Determine the [x, y] coordinate at the center of the cell enclosing the given text.  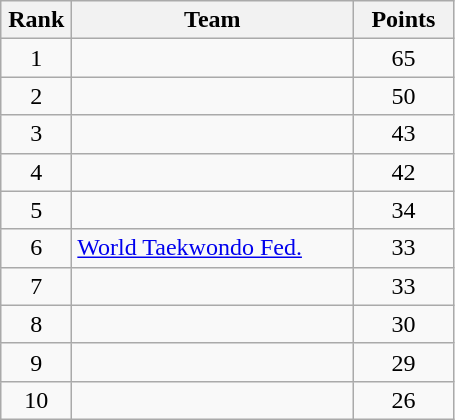
6 [36, 248]
World Taekwondo Fed. [212, 248]
5 [36, 210]
Team [212, 20]
4 [36, 172]
2 [36, 96]
50 [404, 96]
65 [404, 58]
1 [36, 58]
3 [36, 134]
29 [404, 362]
30 [404, 324]
7 [36, 286]
8 [36, 324]
Points [404, 20]
43 [404, 134]
42 [404, 172]
9 [36, 362]
Rank [36, 20]
26 [404, 400]
10 [36, 400]
34 [404, 210]
